Return the (X, Y) coordinate for the center point of the cell that contains the specified text.  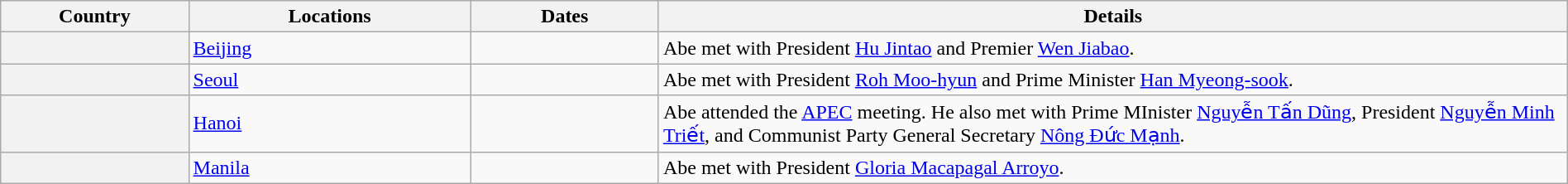
Abe met with President Gloria Macapagal Arroyo. (1113, 167)
Beijing (329, 48)
Abe met with President Roh Moo-hyun and Prime Minister Han Myeong-sook. (1113, 80)
Country (94, 17)
Abe met with President Hu Jintao and Premier Wen Jiabao. (1113, 48)
Hanoi (329, 123)
Locations (329, 17)
Details (1113, 17)
Manila (329, 167)
Dates (564, 17)
Seoul (329, 80)
